Return the [X, Y] coordinate for the center point of the cell that contains the specified text.  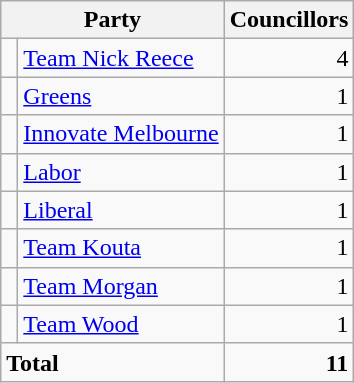
4 [289, 58]
Team Wood [121, 324]
Team Kouta [121, 248]
Party [112, 20]
Innovate Melbourne [121, 134]
Councillors [289, 20]
Labor [121, 172]
Team Morgan [121, 286]
Team Nick Reece [121, 58]
Liberal [121, 210]
Total [112, 362]
Greens [121, 96]
11 [289, 362]
